Output the [X, Y] coordinate of the center of the cell containing the given text.  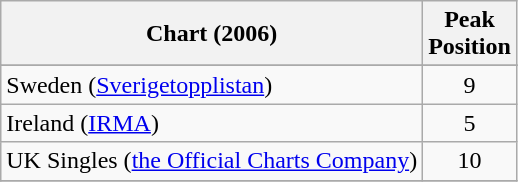
5 [470, 123]
Ireland (IRMA) [212, 123]
10 [470, 161]
Sweden (Sverigetopplistan) [212, 85]
9 [470, 85]
UK Singles (the Official Charts Company) [212, 161]
Chart (2006) [212, 34]
PeakPosition [470, 34]
